For the text-containing cell, return its midpoint in [X, Y] coordinate format. 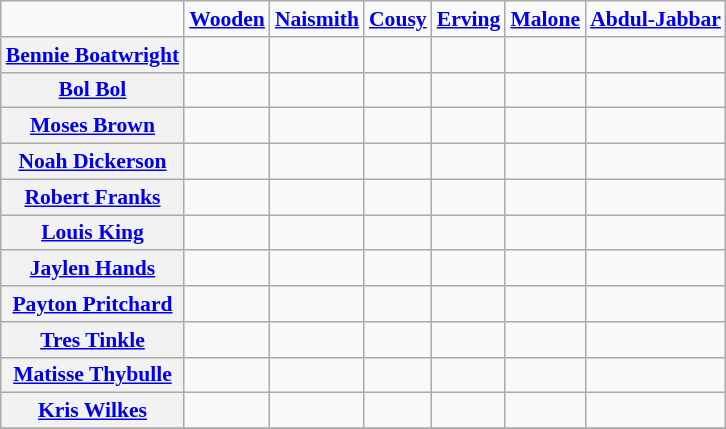
Payton Pritchard [92, 304]
Malone [545, 19]
Robert Franks [92, 197]
Noah Dickerson [92, 162]
Jaylen Hands [92, 269]
Bennie Boatwright [92, 55]
Tres Tinkle [92, 340]
Naismith [317, 19]
Kris Wilkes [92, 411]
Cousy [398, 19]
Matisse Thybulle [92, 375]
Wooden [227, 19]
Bol Bol [92, 90]
Erving [469, 19]
Louis King [92, 233]
Abdul-Jabbar [656, 19]
Moses Brown [92, 126]
